Provide the [x, y] coordinate of the cell's center where the given text is located.  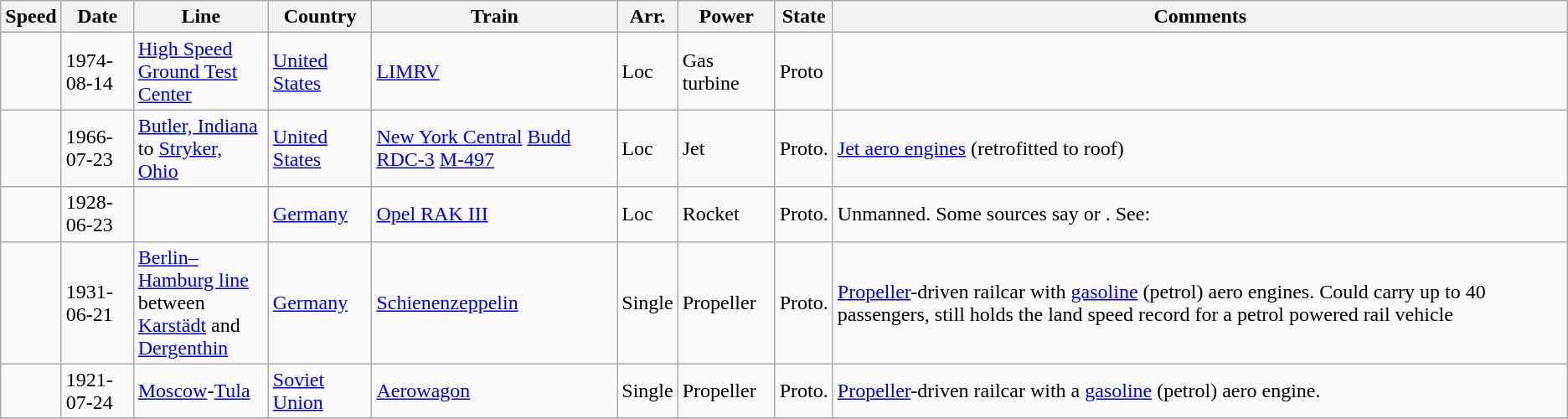
Line [201, 17]
State [804, 17]
Jet aero engines (retrofitted to roof) [1199, 148]
1966-07-23 [97, 148]
Speed [31, 17]
Date [97, 17]
Butler, Indiana to Stryker, Ohio [201, 148]
Comments [1199, 17]
1928-06-23 [97, 215]
Country [320, 17]
1931-06-21 [97, 303]
Soviet Union [320, 391]
Propeller-driven railcar with a gasoline (petrol) aero engine. [1199, 391]
New York Central Budd RDC-3 M-497 [494, 148]
Schienenzeppelin [494, 303]
High Speed Ground Test Center [201, 71]
Opel RAK III [494, 215]
Aerowagon [494, 391]
LIMRV [494, 71]
Moscow-Tula [201, 391]
Train [494, 17]
Rocket [726, 215]
Berlin–Hamburg line between Karstädt and Dergenthin [201, 303]
Proto [804, 71]
Power [726, 17]
1974-08-14 [97, 71]
1921-07-24 [97, 391]
Jet [726, 148]
Gas turbine [726, 71]
Unmanned. Some sources say or . See: [1199, 215]
Arr. [647, 17]
